Capture the cell that displays the provided text and extract its (x, y) central coordinate. 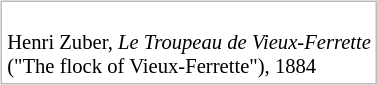
Henri Zuber, Le Troupeau de Vieux-Ferrette ("The flock of Vieux-Ferrette"), 1884 (190, 44)
